Output the [x, y] coordinate of the center of the cell containing the given text.  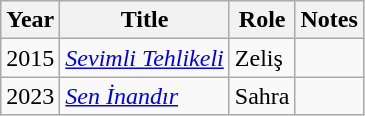
Year [30, 20]
Sahra [262, 96]
Sen İnandır [144, 96]
Sevimli Tehlikeli [144, 58]
2015 [30, 58]
2023 [30, 96]
Notes [329, 20]
Title [144, 20]
Zeliş [262, 58]
Role [262, 20]
